Capture the cell that displays the provided text and extract its (x, y) central coordinate. 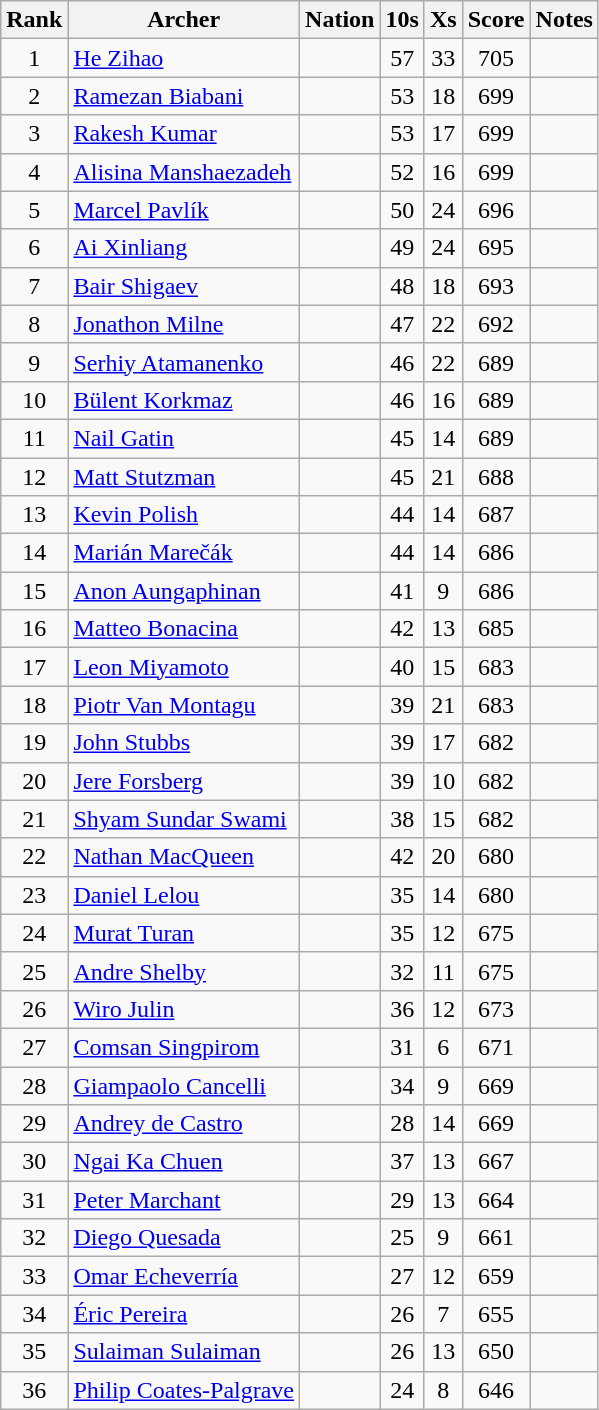
57 (402, 58)
671 (496, 1047)
Nation (340, 20)
673 (496, 1009)
Jere Forsberg (184, 781)
659 (496, 1276)
661 (496, 1238)
Matteo Bonacina (184, 629)
Nathan MacQueen (184, 857)
48 (402, 286)
667 (496, 1162)
52 (402, 172)
Score (496, 20)
40 (402, 667)
Rank (34, 20)
23 (34, 895)
38 (402, 819)
John Stubbs (184, 743)
Diego Quesada (184, 1238)
Giampaolo Cancelli (184, 1085)
47 (402, 324)
Murat Turan (184, 933)
10s (402, 20)
Andrey de Castro (184, 1124)
687 (496, 515)
30 (34, 1162)
50 (402, 210)
2 (34, 96)
696 (496, 210)
49 (402, 248)
Wiro Julin (184, 1009)
Peter Marchant (184, 1200)
3 (34, 134)
Matt Stutzman (184, 477)
Éric Pereira (184, 1314)
Kevin Polish (184, 515)
4 (34, 172)
Anon Aungaphinan (184, 591)
Leon Miyamoto (184, 667)
Bair Shigaev (184, 286)
Alisina Manshaezadeh (184, 172)
Xs (443, 20)
Philip Coates-Palgrave (184, 1390)
He Zihao (184, 58)
646 (496, 1390)
655 (496, 1314)
Ai Xinliang (184, 248)
Andre Shelby (184, 971)
Sulaiman Sulaiman (184, 1352)
Nail Gatin (184, 438)
Comsan Singpirom (184, 1047)
Daniel Lelou (184, 895)
Bülent Korkmaz (184, 400)
688 (496, 477)
685 (496, 629)
Marcel Pavlík (184, 210)
5 (34, 210)
37 (402, 1162)
Serhiy Atamanenko (184, 362)
705 (496, 58)
650 (496, 1352)
Marián Marečák (184, 553)
41 (402, 591)
1 (34, 58)
Shyam Sundar Swami (184, 819)
664 (496, 1200)
Piotr Van Montagu (184, 705)
Jonathon Milne (184, 324)
Omar Echeverría (184, 1276)
19 (34, 743)
695 (496, 248)
Notes (564, 20)
Ramezan Biabani (184, 96)
Rakesh Kumar (184, 134)
Archer (184, 20)
692 (496, 324)
693 (496, 286)
Ngai Ka Chuen (184, 1162)
